Identify which cell holds the provided text, then report its [X, Y] central coordinate. 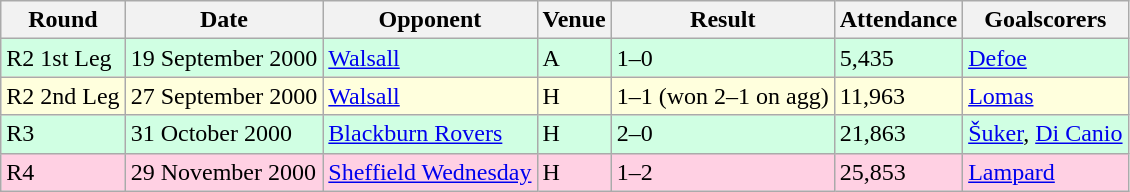
Attendance [898, 20]
Date [224, 20]
Goalscorers [1046, 20]
1–2 [722, 172]
19 September 2000 [224, 58]
29 November 2000 [224, 172]
5,435 [898, 58]
R2 1st Leg [63, 58]
11,963 [898, 96]
Venue [574, 20]
R3 [63, 134]
Result [722, 20]
Sheffield Wednesday [430, 172]
25,853 [898, 172]
A [574, 58]
21,863 [898, 134]
Lomas [1046, 96]
1–0 [722, 58]
27 September 2000 [224, 96]
R2 2nd Leg [63, 96]
Defoe [1046, 58]
Round [63, 20]
R4 [63, 172]
1–1 (won 2–1 on agg) [722, 96]
Blackburn Rovers [430, 134]
Lampard [1046, 172]
31 October 2000 [224, 134]
Opponent [430, 20]
Šuker, Di Canio [1046, 134]
2–0 [722, 134]
